Search for the cell housing the specified text and yield its (X, Y) center coordinate. 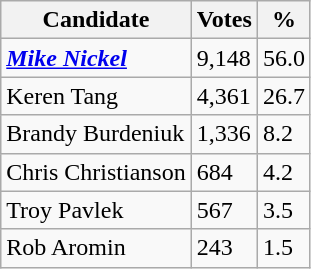
567 (224, 210)
Brandy Burdeniuk (96, 134)
26.7 (284, 96)
3.5 (284, 210)
Votes (224, 20)
4,361 (224, 96)
Candidate (96, 20)
684 (224, 172)
8.2 (284, 134)
243 (224, 248)
Chris Christianson (96, 172)
Rob Aromin (96, 248)
Keren Tang (96, 96)
1,336 (224, 134)
1.5 (284, 248)
4.2 (284, 172)
56.0 (284, 58)
% (284, 20)
Troy Pavlek (96, 210)
Mike Nickel (96, 58)
9,148 (224, 58)
